Find where the given text appears and provide that cell's center as [x, y] coordinate. 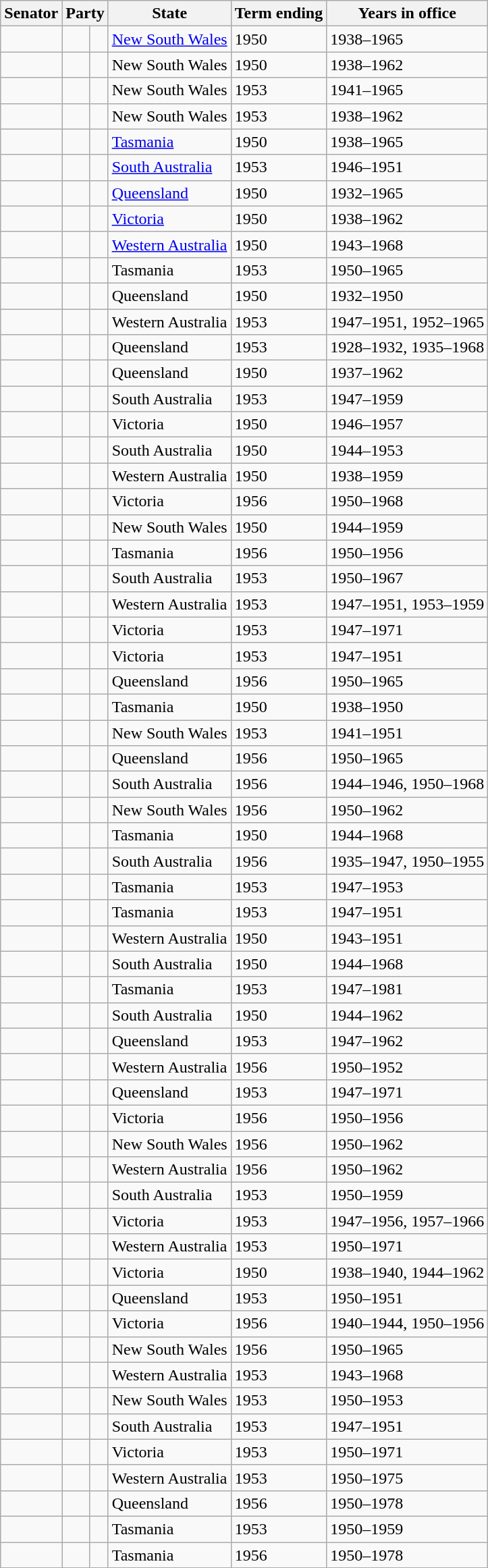
1944–1962 [408, 1015]
1950–1953 [408, 1401]
1950–1967 [408, 578]
1946–1951 [408, 167]
1940–1944, 1950–1956 [408, 1324]
1938–1940, 1944–1962 [408, 1272]
1950–1952 [408, 1066]
1947–1962 [408, 1041]
1950–1951 [408, 1298]
1941–1965 [408, 90]
1935–1947, 1950–1955 [408, 861]
1946–1957 [408, 425]
1944–1959 [408, 527]
1947–1953 [408, 887]
1944–1946, 1950–1968 [408, 784]
1947–1951, 1953–1959 [408, 604]
State [169, 13]
1943–1951 [408, 938]
1947–1959 [408, 399]
1950–1975 [408, 1478]
1950–1968 [408, 502]
1947–1981 [408, 990]
Party [85, 13]
1938–1950 [408, 707]
Senator [31, 13]
1947–1956, 1957–1966 [408, 1221]
1928–1932, 1935–1968 [408, 348]
1944–1953 [408, 450]
1947–1951, 1952–1965 [408, 322]
1937–1962 [408, 373]
Years in office [408, 13]
1938–1959 [408, 476]
1932–1965 [408, 193]
1941–1951 [408, 732]
Term ending [279, 13]
1932–1950 [408, 296]
